Find where the given text appears and provide that cell's center as [X, Y] coordinate. 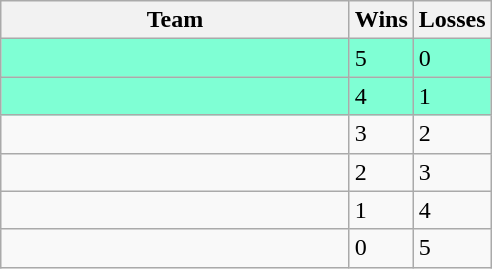
Losses [452, 20]
Wins [381, 20]
Team [176, 20]
